Extract the [X, Y] coordinate from the center of the cell holding the provided text.  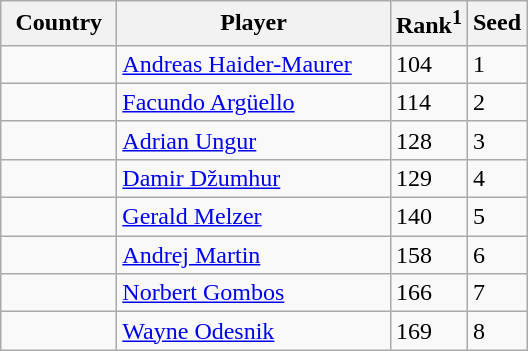
128 [428, 140]
Norbert Gombos [254, 293]
Rank1 [428, 24]
104 [428, 64]
Andreas Haider-Maurer [254, 64]
7 [496, 293]
Gerald Melzer [254, 217]
Adrian Ungur [254, 140]
1 [496, 64]
Seed [496, 24]
8 [496, 331]
Damir Džumhur [254, 178]
Country [59, 24]
5 [496, 217]
158 [428, 255]
4 [496, 178]
166 [428, 293]
3 [496, 140]
6 [496, 255]
114 [428, 102]
2 [496, 102]
169 [428, 331]
Player [254, 24]
140 [428, 217]
129 [428, 178]
Wayne Odesnik [254, 331]
Andrej Martin [254, 255]
Facundo Argüello [254, 102]
